Locate the cell with the specified text and output its [x, y] center coordinate. 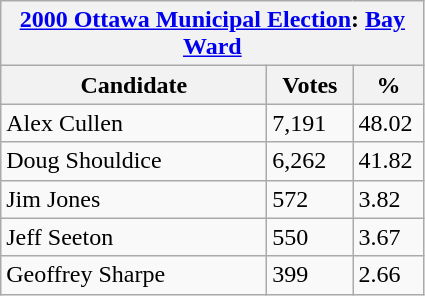
Jim Jones [134, 199]
Geoffrey Sharpe [134, 275]
Votes [310, 85]
3.82 [388, 199]
399 [310, 275]
550 [310, 237]
Jeff Seeton [134, 237]
7,191 [310, 123]
Doug Shouldice [134, 161]
572 [310, 199]
41.82 [388, 161]
% [388, 85]
2000 Ottawa Municipal Election: Bay Ward [212, 34]
Alex Cullen [134, 123]
Candidate [134, 85]
6,262 [310, 161]
3.67 [388, 237]
48.02 [388, 123]
2.66 [388, 275]
